Capture the cell that displays the provided text and extract its (x, y) central coordinate. 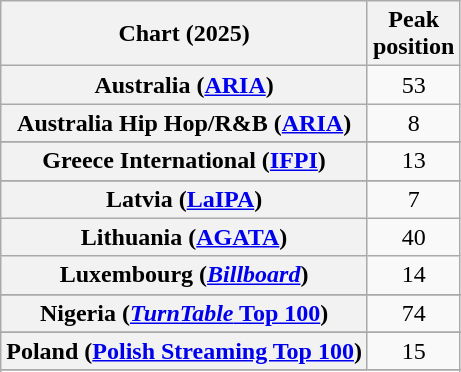
Latvia (LaIPA) (184, 199)
Lithuania (AGATA) (184, 237)
Luxembourg (Billboard) (184, 275)
Australia Hip Hop/R&B (ARIA) (184, 123)
7 (413, 199)
Greece International (IFPI) (184, 161)
40 (413, 237)
8 (413, 123)
13 (413, 161)
Nigeria (TurnTable Top 100) (184, 313)
Peakposition (413, 34)
74 (413, 313)
15 (413, 351)
Poland (Polish Streaming Top 100) (184, 351)
Australia (ARIA) (184, 85)
53 (413, 85)
14 (413, 275)
Chart (2025) (184, 34)
